Provide the (X, Y) coordinate of the cell's center where the given text is located.  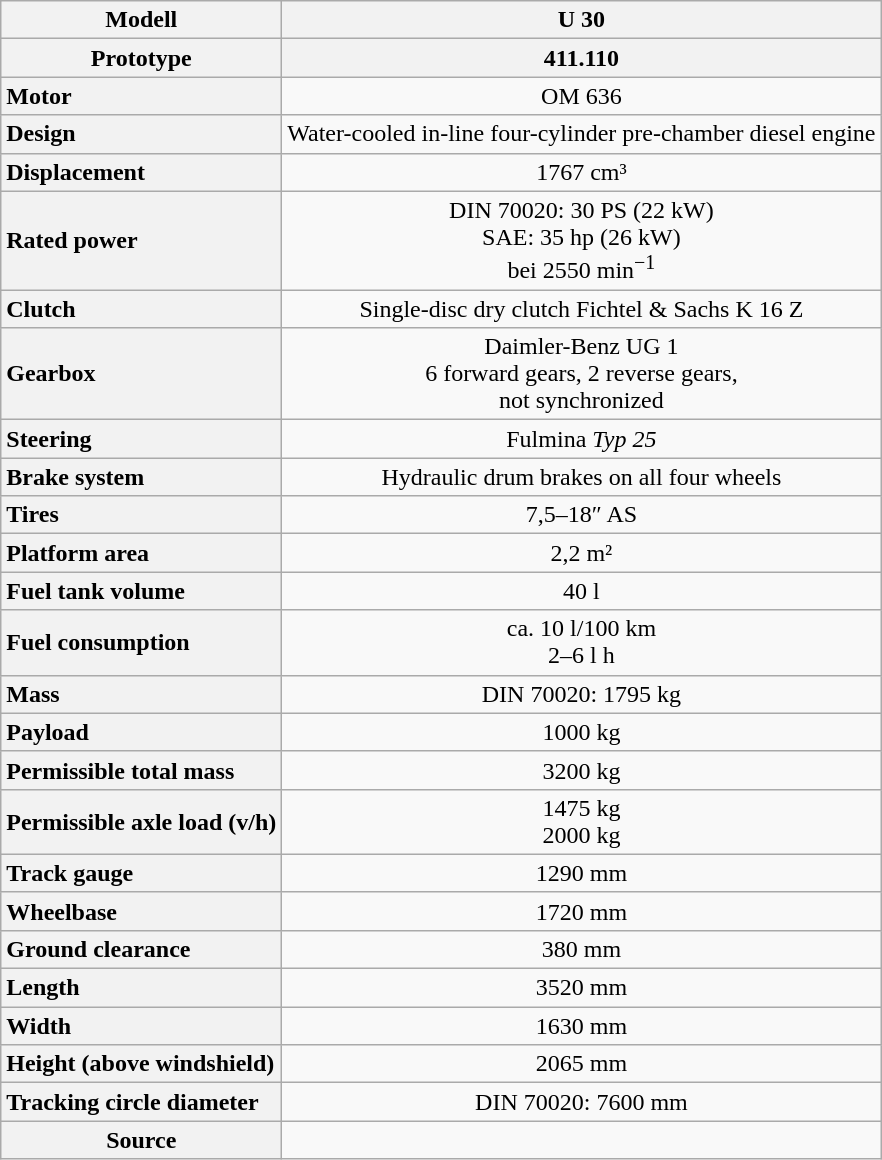
7,5–18″ AS (582, 515)
Prototype (142, 58)
1767 cm³ (582, 172)
Clutch (142, 309)
ca. 10 l/100 km 2–6 l h (582, 642)
Tracking circle diameter (142, 1102)
Payload (142, 732)
Permissible total mass (142, 770)
Gearbox (142, 374)
Rated power (142, 240)
1475 kg 2000 kg (582, 822)
2,2 m² (582, 553)
Wheelbase (142, 911)
Fulmina Typ 25 (582, 439)
Track gauge (142, 873)
411.110 (582, 58)
Steering (142, 439)
Design (142, 134)
Length (142, 988)
OM 636 (582, 96)
Height (above windshield) (142, 1064)
Permissible axle load (v/h) (142, 822)
Motor (142, 96)
Source (142, 1140)
3520 mm (582, 988)
U 30 (582, 20)
1000 kg (582, 732)
40 l (582, 591)
DIN 70020: 1795 kg (582, 694)
Daimler-Benz UG 16 forward gears, 2 reverse gears,not synchronized (582, 374)
2065 mm (582, 1064)
Displacement (142, 172)
Tires (142, 515)
Hydraulic drum brakes on all four wheels (582, 477)
Width (142, 1026)
Platform area (142, 553)
DIN 70020: 7600 mm (582, 1102)
Fuel tank volume (142, 591)
1720 mm (582, 911)
1290 mm (582, 873)
DIN 70020: 30 PS (22 kW) SAE: 35 hp (26 kW) bei 2550 min−1 (582, 240)
3200 kg (582, 770)
380 mm (582, 949)
Single-disc dry clutch Fichtel & Sachs K 16 Z (582, 309)
Modell (142, 20)
Mass (142, 694)
1630 mm (582, 1026)
Fuel consumption (142, 642)
Ground clearance (142, 949)
Water-cooled in-line four-cylinder pre-chamber diesel engine (582, 134)
Brake system (142, 477)
